Extract the (x, y) coordinate from the center of the cell holding the provided text.  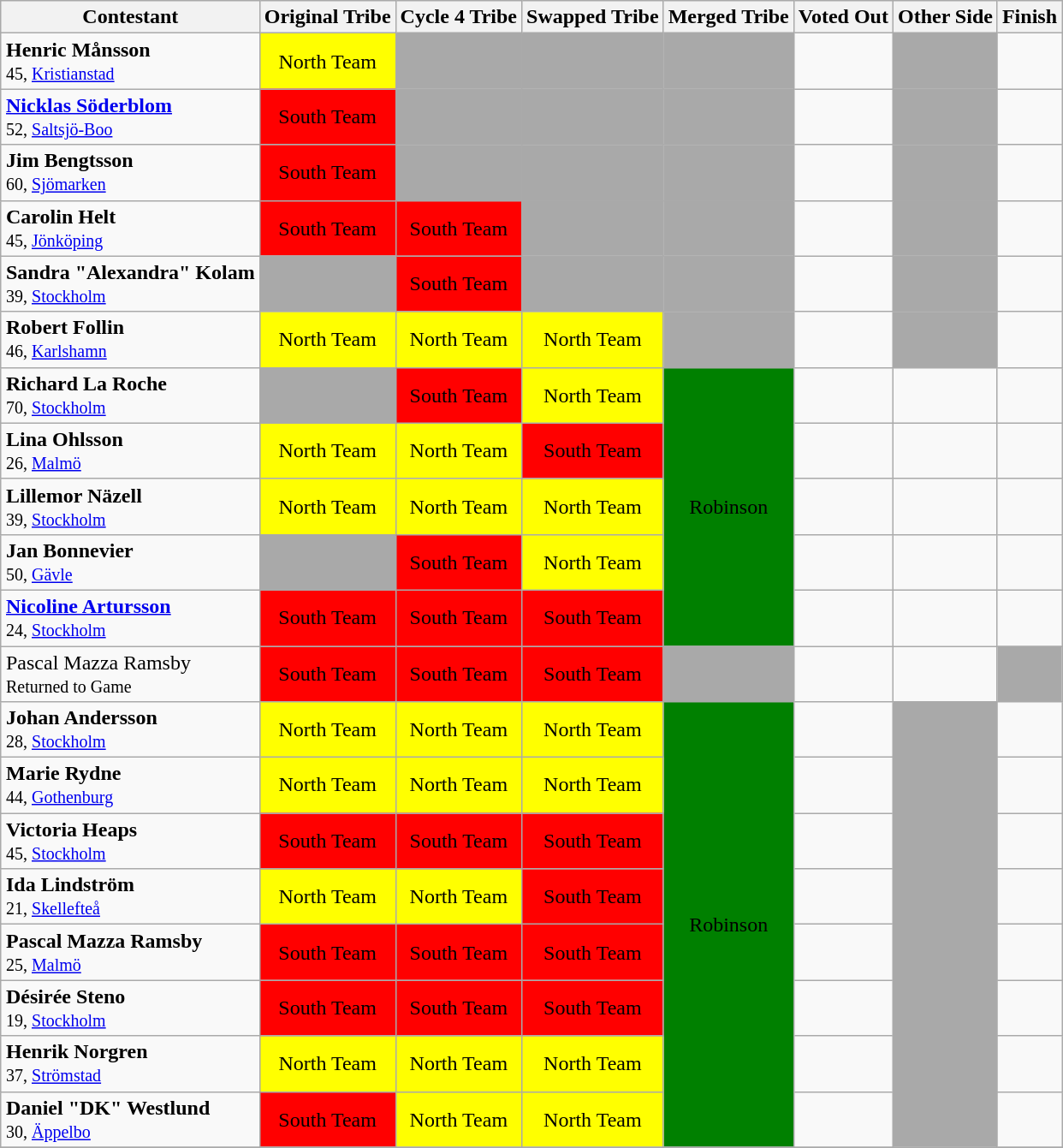
Marie Rydne44, Gothenburg (130, 786)
Swapped Tribe (593, 17)
Désirée Steno19, Stockholm (130, 1008)
Carolin Helt45, Jönköping (130, 228)
Original Tribe (327, 17)
Lina Ohlsson26, Malmö (130, 450)
Lillemor Näzell39, Stockholm (130, 507)
Ida Lindström21, Skellefteå (130, 897)
Henrik Norgren37, Strömstad (130, 1063)
Henric Månsson45, Kristianstad (130, 62)
Jan Bonnevier50, Gävle (130, 562)
Nicoline Artursson24, Stockholm (130, 618)
Cycle 4 Tribe (459, 17)
Victoria Heaps45, Stockholm (130, 841)
Robert Follin46, Karlshamn (130, 339)
Other Side (945, 17)
Nicklas Söderblom52, Saltsjö-Boo (130, 116)
Pascal Mazza RamsbyReturned to Game (130, 673)
Pascal Mazza Ramsby25, Malmö (130, 952)
Finish (1029, 17)
Jim Bengtsson60, Sjömarken (130, 173)
Merged Tribe (728, 17)
Daniel "DK" Westlund30, Äppelbo (130, 1120)
Contestant (130, 17)
Sandra "Alexandra" Kolam39, Stockholm (130, 284)
Voted Out (843, 17)
Johan Andersson28, Stockholm (130, 729)
Richard La Roche70, Stockholm (130, 396)
